Search for the cell housing the specified text and yield its (X, Y) center coordinate. 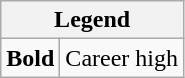
Bold (30, 58)
Career high (122, 58)
Legend (92, 20)
